Identify which cell holds the provided text, then report its [X, Y] central coordinate. 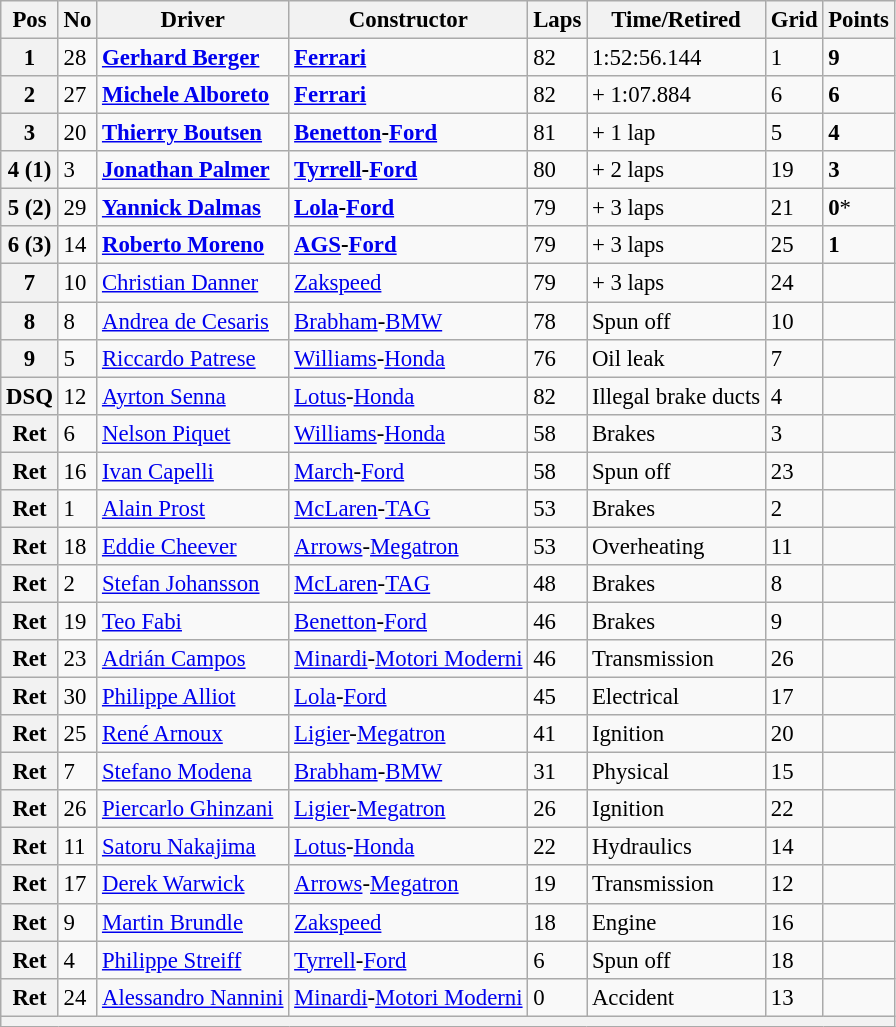
Accident [676, 997]
6 (3) [30, 245]
Gerhard Berger [193, 58]
Riccardo Patrese [193, 358]
80 [558, 170]
1:52:56.144 [676, 58]
Overheating [676, 546]
4 (1) [30, 170]
48 [558, 584]
Derek Warwick [193, 885]
Driver [193, 20]
Philippe Alliot [193, 697]
Time/Retired [676, 20]
Teo Fabi [193, 621]
AGS-Ford [408, 245]
45 [558, 697]
78 [558, 321]
Engine [676, 922]
21 [794, 208]
Andrea de Cesaris [193, 321]
Piercarlo Ghinzani [193, 809]
Oil leak [676, 358]
Physical [676, 772]
Grid [794, 20]
Jonathan Palmer [193, 170]
Christian Danner [193, 283]
Laps [558, 20]
29 [77, 208]
Martin Brundle [193, 922]
Nelson Piquet [193, 433]
27 [77, 95]
DSQ [30, 396]
Philippe Streiff [193, 960]
Alain Prost [193, 509]
Stefano Modena [193, 772]
Ayrton Senna [193, 396]
Illegal brake ducts [676, 396]
No [77, 20]
76 [558, 358]
Constructor [408, 20]
30 [77, 697]
Satoru Nakajima [193, 847]
Points [858, 20]
Michele Alboreto [193, 95]
+ 2 laps [676, 170]
13 [794, 997]
15 [794, 772]
Pos [30, 20]
René Arnoux [193, 734]
5 (2) [30, 208]
Ivan Capelli [193, 471]
Thierry Boutsen [193, 133]
0* [858, 208]
31 [558, 772]
Roberto Moreno [193, 245]
41 [558, 734]
Hydraulics [676, 847]
Electrical [676, 697]
28 [77, 58]
0 [558, 997]
Alessandro Nannini [193, 997]
+ 1:07.884 [676, 95]
Yannick Dalmas [193, 208]
+ 1 lap [676, 133]
Eddie Cheever [193, 546]
Stefan Johansson [193, 584]
Adrián Campos [193, 659]
March-Ford [408, 471]
81 [558, 133]
